Return the (x, y) coordinate for the center point of the cell that contains the specified text.  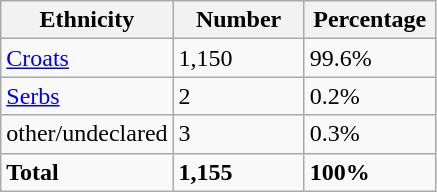
99.6% (370, 58)
1,150 (238, 58)
2 (238, 96)
Percentage (370, 20)
Number (238, 20)
100% (370, 172)
Ethnicity (87, 20)
0.3% (370, 134)
other/undeclared (87, 134)
Croats (87, 58)
Serbs (87, 96)
3 (238, 134)
Total (87, 172)
1,155 (238, 172)
0.2% (370, 96)
